Locate the cell with the specified text and output its (X, Y) center coordinate. 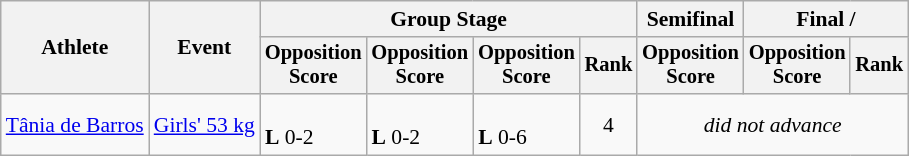
Girls' 53 kg (204, 124)
4 (609, 124)
Group Stage (448, 19)
Event (204, 48)
Semifinal (690, 19)
Final / (826, 19)
did not advance (772, 124)
Tânia de Barros (75, 124)
Athlete (75, 48)
L 0-6 (526, 124)
